Return the (x, y) coordinate for the center point of the cell that contains the specified text.  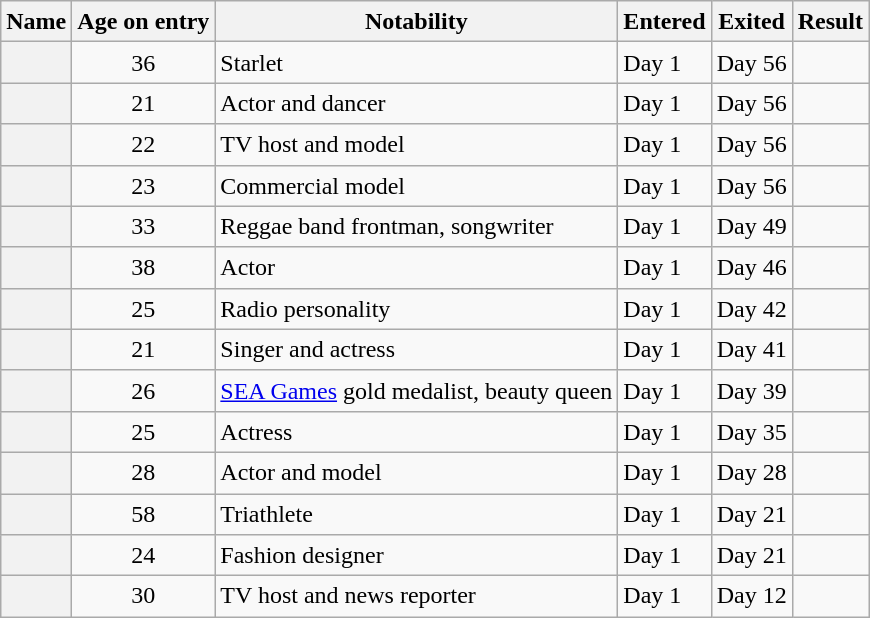
Day 49 (752, 226)
38 (144, 268)
Reggae band frontman, songwriter (416, 226)
58 (144, 514)
23 (144, 186)
Triathlete (416, 514)
Notability (416, 22)
Actress (416, 432)
26 (144, 390)
Day 28 (752, 472)
Result (830, 22)
33 (144, 226)
Day 12 (752, 596)
Actor (416, 268)
Day 35 (752, 432)
24 (144, 556)
Day 41 (752, 350)
TV host and news reporter (416, 596)
36 (144, 62)
Exited (752, 22)
Actor and model (416, 472)
Radio personality (416, 308)
Actor and dancer (416, 104)
Commercial model (416, 186)
Starlet (416, 62)
Day 42 (752, 308)
TV host and model (416, 144)
30 (144, 596)
22 (144, 144)
28 (144, 472)
Entered (664, 22)
SEA Games gold medalist, beauty queen (416, 390)
Day 46 (752, 268)
Fashion designer (416, 556)
Day 39 (752, 390)
Name (36, 22)
Singer and actress (416, 350)
Age on entry (144, 22)
